Determine the [X, Y] coordinate at the center of the cell enclosing the given text.  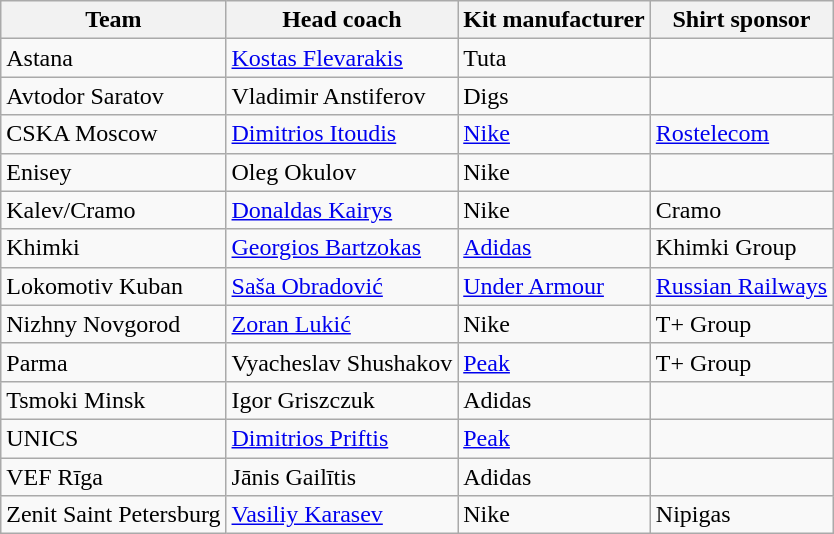
Nizhny Novgorod [114, 324]
Russian Railways [741, 286]
Kalev/Cramo [114, 210]
Nipigas [741, 515]
Dimitrios Priftis [342, 438]
Kit manufacturer [554, 20]
Kostas Flevarakis [342, 58]
Digs [554, 96]
Donaldas Kairys [342, 210]
Dimitrios Itoudis [342, 134]
Avtodor Saratov [114, 96]
Igor Griszczuk [342, 400]
Vyacheslav Shushakov [342, 362]
Georgios Bartzokas [342, 248]
Astana [114, 58]
Zenit Saint Petersburg [114, 515]
UNICS [114, 438]
Oleg Okulov [342, 172]
CSKA Moscow [114, 134]
Jānis Gailītis [342, 477]
Zoran Lukić [342, 324]
Team [114, 20]
Lokomotiv Kuban [114, 286]
Khimki [114, 248]
Shirt sponsor [741, 20]
Parma [114, 362]
Tuta [554, 58]
VEF Rīga [114, 477]
Rostelecom [741, 134]
Vasiliy Karasev [342, 515]
Under Armour [554, 286]
Vladimir Anstiferov [342, 96]
Cramo [741, 210]
Head coach [342, 20]
Saša Obradović [342, 286]
Enisey [114, 172]
Khimki Group [741, 248]
Tsmoki Minsk [114, 400]
